Search for the cell housing the specified text and yield its [X, Y] center coordinate. 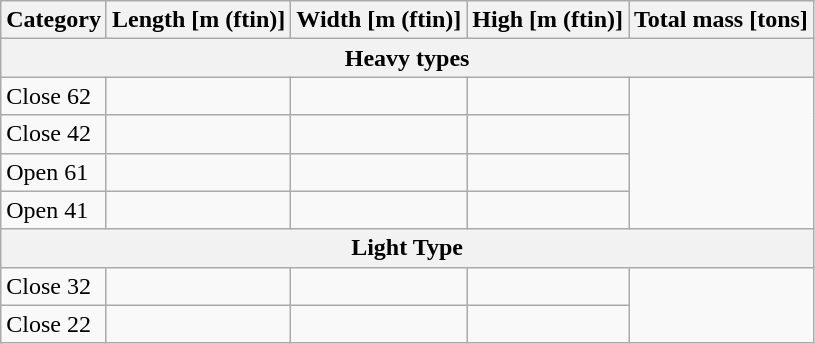
Close 62 [54, 96]
Total mass [tons] [720, 20]
Heavy types [408, 58]
Category [54, 20]
Open 41 [54, 210]
High [m (ftin)] [548, 20]
Close 22 [54, 324]
Length [m (ftin)] [198, 20]
Close 42 [54, 134]
Close 32 [54, 286]
Width [m (ftin)] [379, 20]
Open 61 [54, 172]
Light Type [408, 248]
